Provide the (X, Y) coordinate of the cell's center where the given text is located.  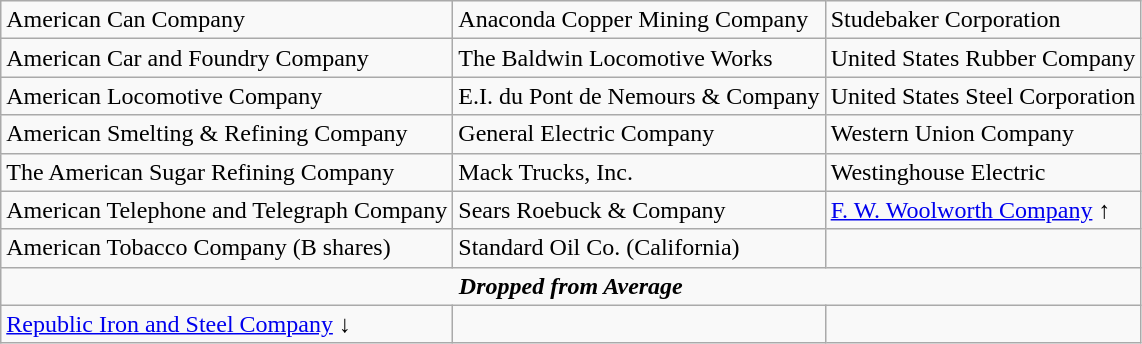
Sears Roebuck & Company (639, 210)
The American Sugar Refining Company (227, 172)
Dropped from Average (571, 286)
United States Rubber Company (983, 58)
General Electric Company (639, 134)
Studebaker Corporation (983, 20)
American Tobacco Company (B shares) (227, 248)
American Car and Foundry Company (227, 58)
Standard Oil Co. (California) (639, 248)
American Locomotive Company (227, 96)
Mack Trucks, Inc. (639, 172)
Westinghouse Electric (983, 172)
The Baldwin Locomotive Works (639, 58)
United States Steel Corporation (983, 96)
E.I. du Pont de Nemours & Company (639, 96)
American Can Company (227, 20)
F. W. Woolworth Company ↑ (983, 210)
American Smelting & Refining Company (227, 134)
Anaconda Copper Mining Company (639, 20)
American Telephone and Telegraph Company (227, 210)
Republic Iron and Steel Company ↓ (227, 324)
Western Union Company (983, 134)
